Scan for the cell matching the given text and deliver its [x, y] coordinate at center. 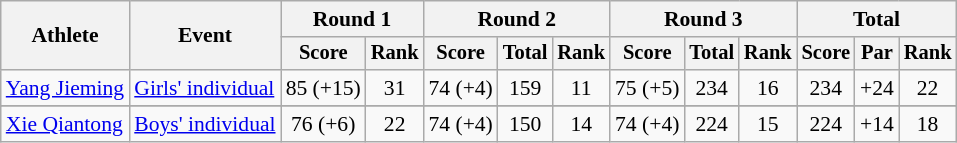
Round 2 [516, 19]
Athlete [65, 36]
14 [581, 124]
11 [581, 88]
76 (+6) [324, 124]
Yang Jieming [65, 88]
Xie Qiantong [65, 124]
18 [928, 124]
Par [877, 54]
Round 3 [704, 19]
31 [395, 88]
16 [768, 88]
Round 1 [352, 19]
Boys' individual [204, 124]
159 [526, 88]
75 (+5) [647, 88]
+14 [877, 124]
85 (+15) [324, 88]
+24 [877, 88]
150 [526, 124]
15 [768, 124]
Girls' individual [204, 88]
Event [204, 36]
